Scan for the cell matching the given text and deliver its [X, Y] coordinate at center. 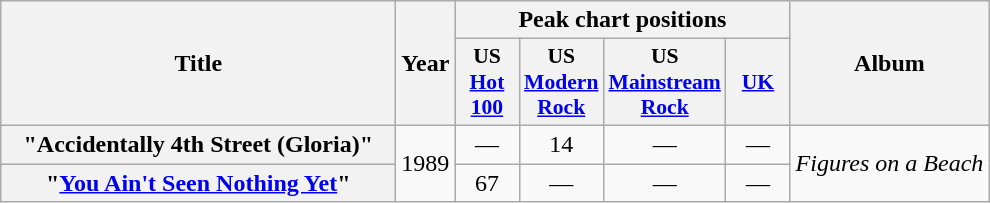
US Mainstream Rock [664, 82]
14 [561, 144]
"You Ain't Seen Nothing Yet" [198, 183]
67 [487, 183]
1989 [426, 163]
Title [198, 64]
UK [758, 82]
US Hot 100 [487, 82]
Year [426, 64]
Album [890, 64]
Figures on a Beach [890, 163]
"Accidentally 4th Street (Gloria)" [198, 144]
Peak chart positions [622, 20]
US Modern Rock [561, 82]
